Find where the given text appears and provide that cell's center as (x, y) coordinate. 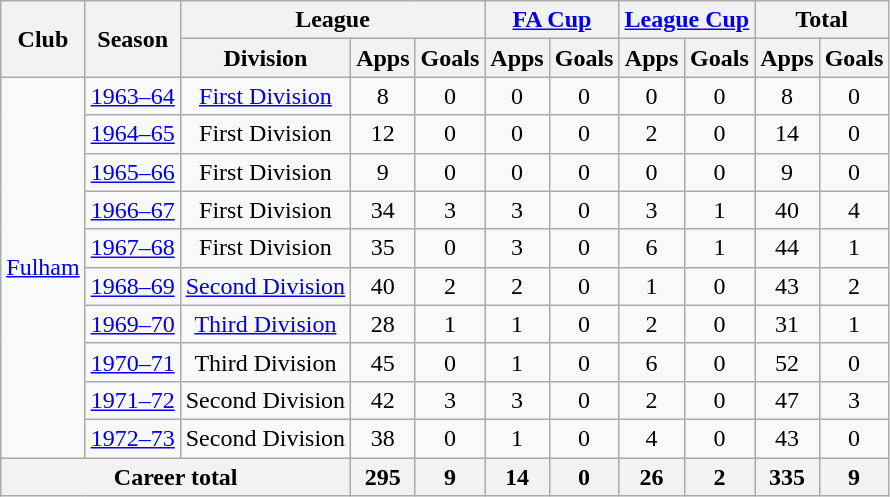
1971–72 (132, 400)
1963–64 (132, 96)
44 (787, 248)
1966–67 (132, 210)
Club (43, 39)
Total (822, 20)
52 (787, 362)
Division (265, 58)
1965–66 (132, 172)
35 (383, 248)
47 (787, 400)
26 (652, 477)
FA Cup (552, 20)
31 (787, 324)
Career total (176, 477)
League Cup (687, 20)
1970–71 (132, 362)
12 (383, 134)
1969–70 (132, 324)
1964–65 (132, 134)
1967–68 (132, 248)
Season (132, 39)
38 (383, 438)
1968–69 (132, 286)
45 (383, 362)
335 (787, 477)
295 (383, 477)
42 (383, 400)
League (332, 20)
28 (383, 324)
Fulham (43, 268)
34 (383, 210)
1972–73 (132, 438)
